From the cell containing the given text, extract its center point as (x, y) coordinate. 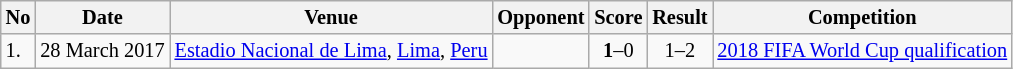
28 March 2017 (102, 51)
1–2 (680, 51)
Competition (862, 17)
1. (18, 51)
Score (618, 17)
1–0 (618, 51)
Opponent (540, 17)
No (18, 17)
Result (680, 17)
Estadio Nacional de Lima, Lima, Peru (332, 51)
2018 FIFA World Cup qualification (862, 51)
Date (102, 17)
Venue (332, 17)
